Provide the [x, y] coordinate of the cell's center where the given text is located.  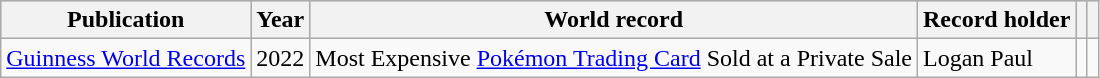
Record holder [997, 20]
Publication [126, 20]
Guinness World Records [126, 58]
Logan Paul [997, 58]
2022 [280, 58]
Year [280, 20]
Most Expensive Pokémon Trading Card Sold at a Private Sale [614, 58]
World record [614, 20]
